Identify which cell holds the provided text, then report its [x, y] central coordinate. 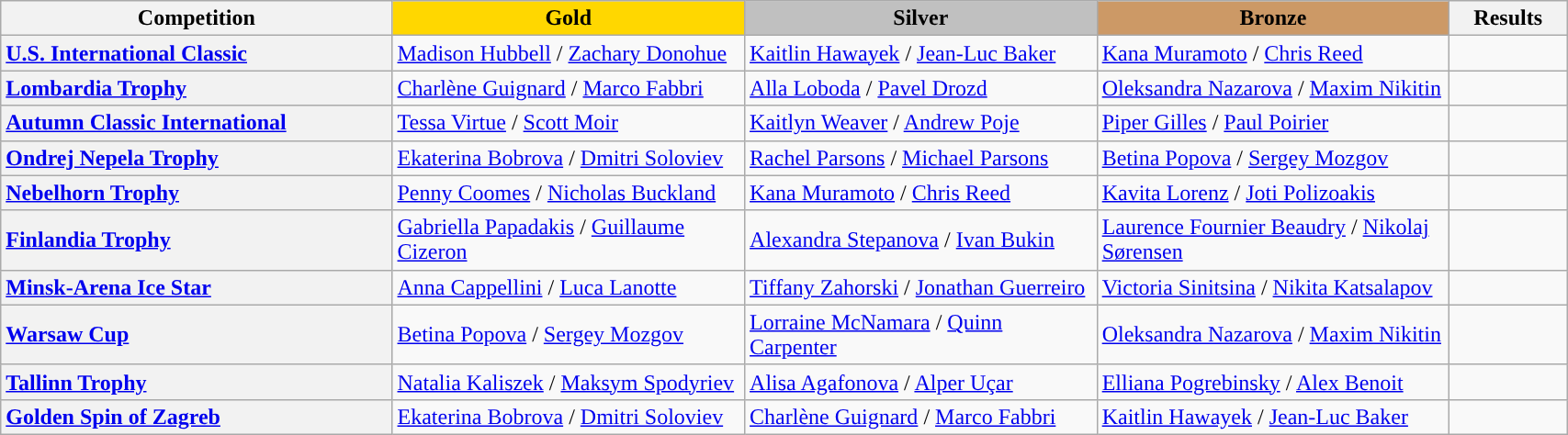
Nebelhorn Trophy [197, 193]
Ondrej Nepela Trophy [197, 158]
Competition [197, 18]
Gold [569, 18]
Penny Coomes / Nicholas Buckland [569, 193]
Madison Hubbell / Zachary Donohue [569, 53]
Warsaw Cup [197, 334]
Natalia Kaliszek / Maksym Spodyriev [569, 382]
Kaitlyn Weaver / Andrew Poje [921, 123]
U.S. International Classic [197, 53]
Alisa Agafonova / Alper Uçar [921, 382]
Minsk-Arena Ice Star [197, 287]
Alexandra Stepanova / Ivan Bukin [921, 240]
Autumn Classic International [197, 123]
Piper Gilles / Paul Poirier [1273, 123]
Bronze [1273, 18]
Results [1508, 18]
Tallinn Trophy [197, 382]
Tessa Virtue / Scott Moir [569, 123]
Gabriella Papadakis / Guillaume Cizeron [569, 240]
Rachel Parsons / Michael Parsons [921, 158]
Golden Spin of Zagreb [197, 417]
Lombardia Trophy [197, 88]
Tiffany Zahorski / Jonathan Guerreiro [921, 287]
Laurence Fournier Beaudry / Nikolaj Sørensen [1273, 240]
Lorraine McNamara / Quinn Carpenter [921, 334]
Finlandia Trophy [197, 240]
Silver [921, 18]
Victoria Sinitsina / Nikita Katsalapov [1273, 287]
Elliana Pogrebinsky / Alex Benoit [1273, 382]
Anna Cappellini / Luca Lanotte [569, 287]
Alla Loboda / Pavel Drozd [921, 88]
Kavita Lorenz / Joti Polizoakis [1273, 193]
